Provide the [x, y] coordinate of the cell's center where the given text is located.  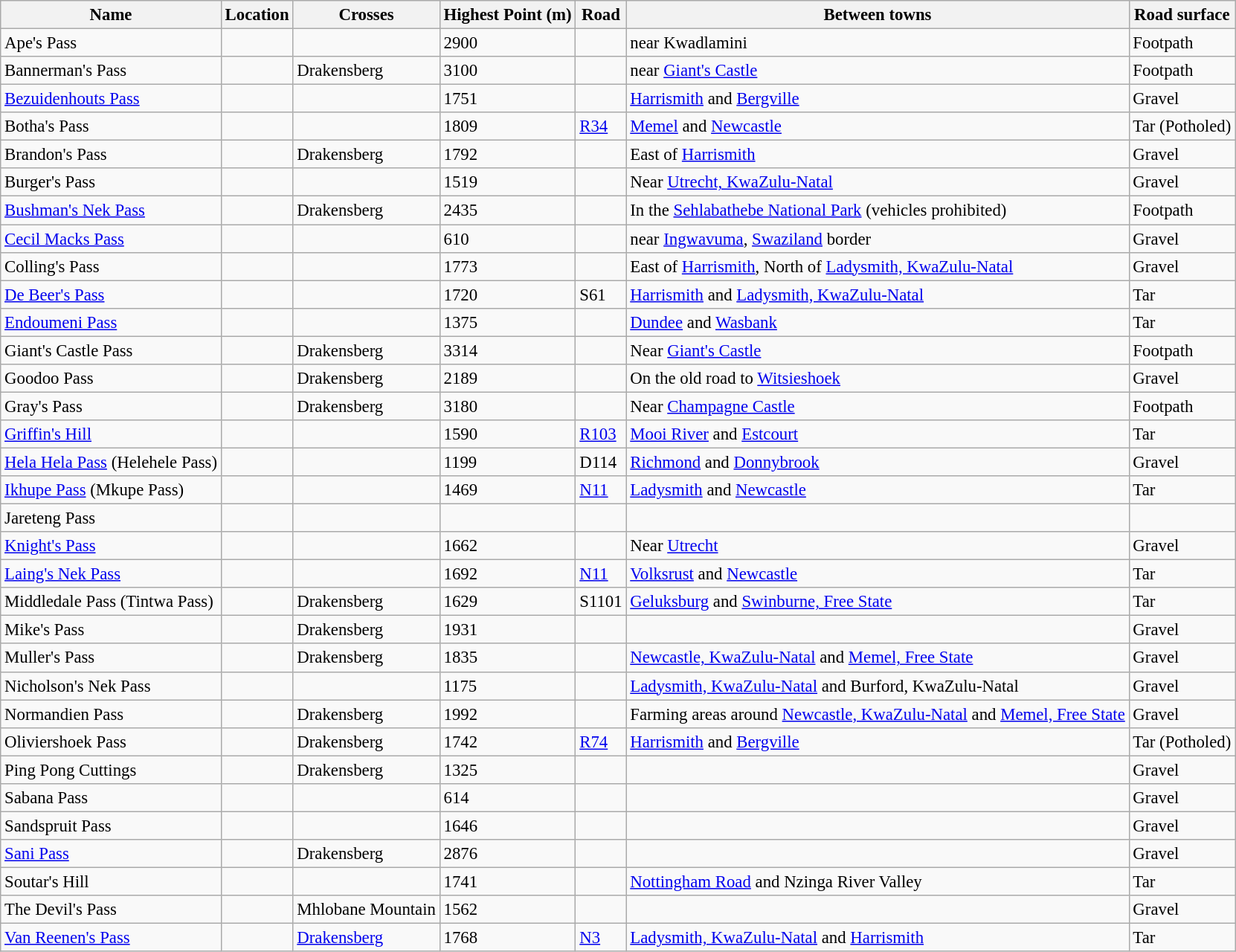
Gray's Pass [112, 406]
614 [507, 798]
Harrismith and Ladysmith, KwaZulu-Natal [878, 295]
N3 [601, 938]
Knight's Pass [112, 546]
Near Utrecht, KwaZulu-Natal [878, 182]
1742 [507, 742]
In the Sehlabathebe National Park (vehicles prohibited) [878, 210]
Location [257, 15]
Burger's Pass [112, 182]
1720 [507, 295]
1519 [507, 182]
Griffin's Hill [112, 434]
Bushman's Nek Pass [112, 210]
Ladysmith, KwaZulu-Natal and Burford, KwaZulu-Natal [878, 686]
Geluksburg and Swinburne, Free State [878, 602]
Jareteng Pass [112, 518]
Ladysmith, KwaZulu-Natal and Harrismith [878, 938]
The Devil's Pass [112, 910]
1646 [507, 826]
Van Reenen's Pass [112, 938]
near Kwadlamini [878, 43]
3180 [507, 406]
1629 [507, 602]
1768 [507, 938]
Crosses [366, 15]
Ikhupe Pass (Mkupe Pass) [112, 490]
near Ingwavuma, Swaziland border [878, 239]
R74 [601, 742]
3100 [507, 71]
1325 [507, 770]
1835 [507, 658]
Richmond and Donnybrook [878, 462]
D114 [601, 462]
1751 [507, 99]
1773 [507, 266]
Brandon's Pass [112, 155]
1469 [507, 490]
1562 [507, 910]
1662 [507, 546]
3314 [507, 350]
Soutar's Hill [112, 881]
Muller's Pass [112, 658]
Ape's Pass [112, 43]
1692 [507, 574]
S61 [601, 295]
On the old road to Witsieshoek [878, 379]
R103 [601, 434]
Normandien Pass [112, 714]
Ping Pong Cuttings [112, 770]
Ladysmith and Newcastle [878, 490]
S1101 [601, 602]
Sani Pass [112, 854]
Dundee and Wasbank [878, 322]
1809 [507, 126]
Volksrust and Newcastle [878, 574]
1741 [507, 881]
East of Harrismith [878, 155]
Near Utrecht [878, 546]
Road surface [1182, 15]
Highest Point (m) [507, 15]
East of Harrismith, North of Ladysmith, KwaZulu-Natal [878, 266]
Cecil Macks Pass [112, 239]
near Giant's Castle [878, 71]
Sandspruit Pass [112, 826]
1992 [507, 714]
Newcastle, KwaZulu-Natal and Memel, Free State [878, 658]
Colling's Pass [112, 266]
Endoumeni Pass [112, 322]
1931 [507, 630]
Mike's Pass [112, 630]
2876 [507, 854]
Nottingham Road and Nzinga River Valley [878, 881]
Laing's Nek Pass [112, 574]
1375 [507, 322]
Near Giant's Castle [878, 350]
Sabana Pass [112, 798]
Bannerman's Pass [112, 71]
Near Champagne Castle [878, 406]
2900 [507, 43]
Road [601, 15]
610 [507, 239]
1175 [507, 686]
Oliviershoek Pass [112, 742]
1199 [507, 462]
1590 [507, 434]
R34 [601, 126]
2435 [507, 210]
Giant's Castle Pass [112, 350]
Mhlobane Mountain [366, 910]
Nicholson's Nek Pass [112, 686]
Goodoo Pass [112, 379]
De Beer's Pass [112, 295]
Memel and Newcastle [878, 126]
Farming areas around Newcastle, KwaZulu-Natal and Memel, Free State [878, 714]
1792 [507, 155]
Bezuidenhouts Pass [112, 99]
Botha's Pass [112, 126]
Name [112, 15]
Hela Hela Pass (Helehele Pass) [112, 462]
Middledale Pass (Tintwa Pass) [112, 602]
Between towns [878, 15]
Mooi River and Estcourt [878, 434]
2189 [507, 379]
